Extract the [x, y] coordinate from the center of the cell holding the provided text.  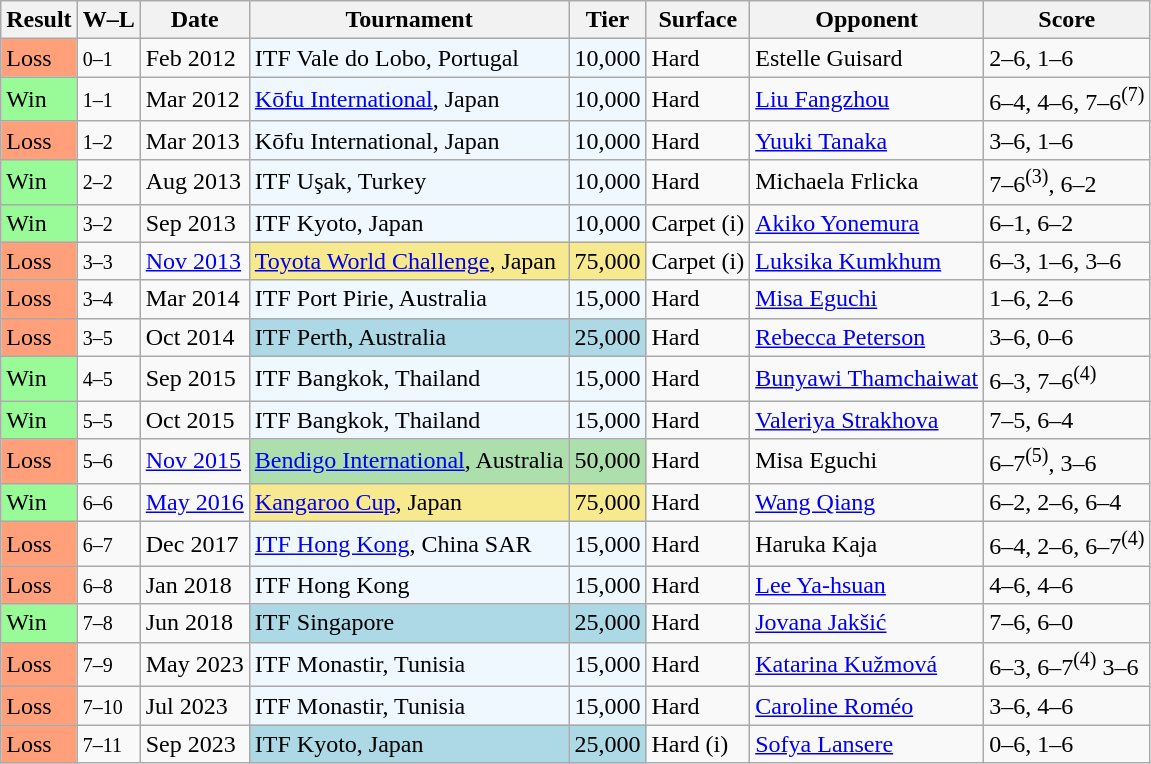
Haruka Kaja [867, 544]
Liu Fangzhou [867, 100]
Sep 2023 [194, 744]
2–6, 1–6 [1067, 58]
2–2 [108, 182]
0–1 [108, 58]
Akiko Yonemura [867, 223]
Result [39, 20]
6–3, 6–7(4) 3–6 [1067, 664]
May 2023 [194, 664]
Oct 2014 [194, 337]
1–6, 2–6 [1067, 299]
7–11 [108, 744]
6–6 [108, 502]
1–2 [108, 140]
4–6, 4–6 [1067, 585]
Dec 2017 [194, 544]
Jan 2018 [194, 585]
Jovana Jakšić [867, 623]
Mar 2012 [194, 100]
Jun 2018 [194, 623]
Nov 2015 [194, 462]
Kangaroo Cup, Japan [409, 502]
Yuuki Tanaka [867, 140]
7–9 [108, 664]
6–2, 2–6, 6–4 [1067, 502]
7–5, 6–4 [1067, 420]
Luksika Kumkhum [867, 261]
3–5 [108, 337]
3–2 [108, 223]
Sep 2015 [194, 378]
6–7 [108, 544]
Score [1067, 20]
Surface [698, 20]
Katarina Kužmová [867, 664]
0–6, 1–6 [1067, 744]
Feb 2012 [194, 58]
6–4, 2–6, 6–7(4) [1067, 544]
Toyota World Challenge, Japan [409, 261]
ITF Vale do Lobo, Portugal [409, 58]
Bendigo International, Australia [409, 462]
ITF Uşak, Turkey [409, 182]
ITF Perth, Australia [409, 337]
6–3, 7–6(4) [1067, 378]
Opponent [867, 20]
5–5 [108, 420]
Nov 2013 [194, 261]
W–L [108, 20]
6–8 [108, 585]
Aug 2013 [194, 182]
Mar 2013 [194, 140]
ITF Port Pirie, Australia [409, 299]
Sep 2013 [194, 223]
Oct 2015 [194, 420]
6–7(5), 3–6 [1067, 462]
Michaela Frlicka [867, 182]
3–3 [108, 261]
7–8 [108, 623]
Caroline Roméo [867, 706]
3–6, 1–6 [1067, 140]
Date [194, 20]
Sofya Lansere [867, 744]
Hard (i) [698, 744]
7–6, 6–0 [1067, 623]
ITF Hong Kong, China SAR [409, 544]
7–6(3), 6–2 [1067, 182]
5–6 [108, 462]
May 2016 [194, 502]
Tournament [409, 20]
Wang Qiang [867, 502]
ITF Hong Kong [409, 585]
6–1, 6–2 [1067, 223]
Estelle Guisard [867, 58]
Mar 2014 [194, 299]
6–4, 4–6, 7–6(7) [1067, 100]
Rebecca Peterson [867, 337]
3–6, 4–6 [1067, 706]
Jul 2023 [194, 706]
4–5 [108, 378]
1–1 [108, 100]
Bunyawi Thamchaiwat [867, 378]
Lee Ya-hsuan [867, 585]
ITF Singapore [409, 623]
3–4 [108, 299]
Tier [608, 20]
Valeriya Strakhova [867, 420]
3–6, 0–6 [1067, 337]
6–3, 1–6, 3–6 [1067, 261]
50,000 [608, 462]
7–10 [108, 706]
